Determine the (x, y) coordinate at the center of the cell enclosing the given text.  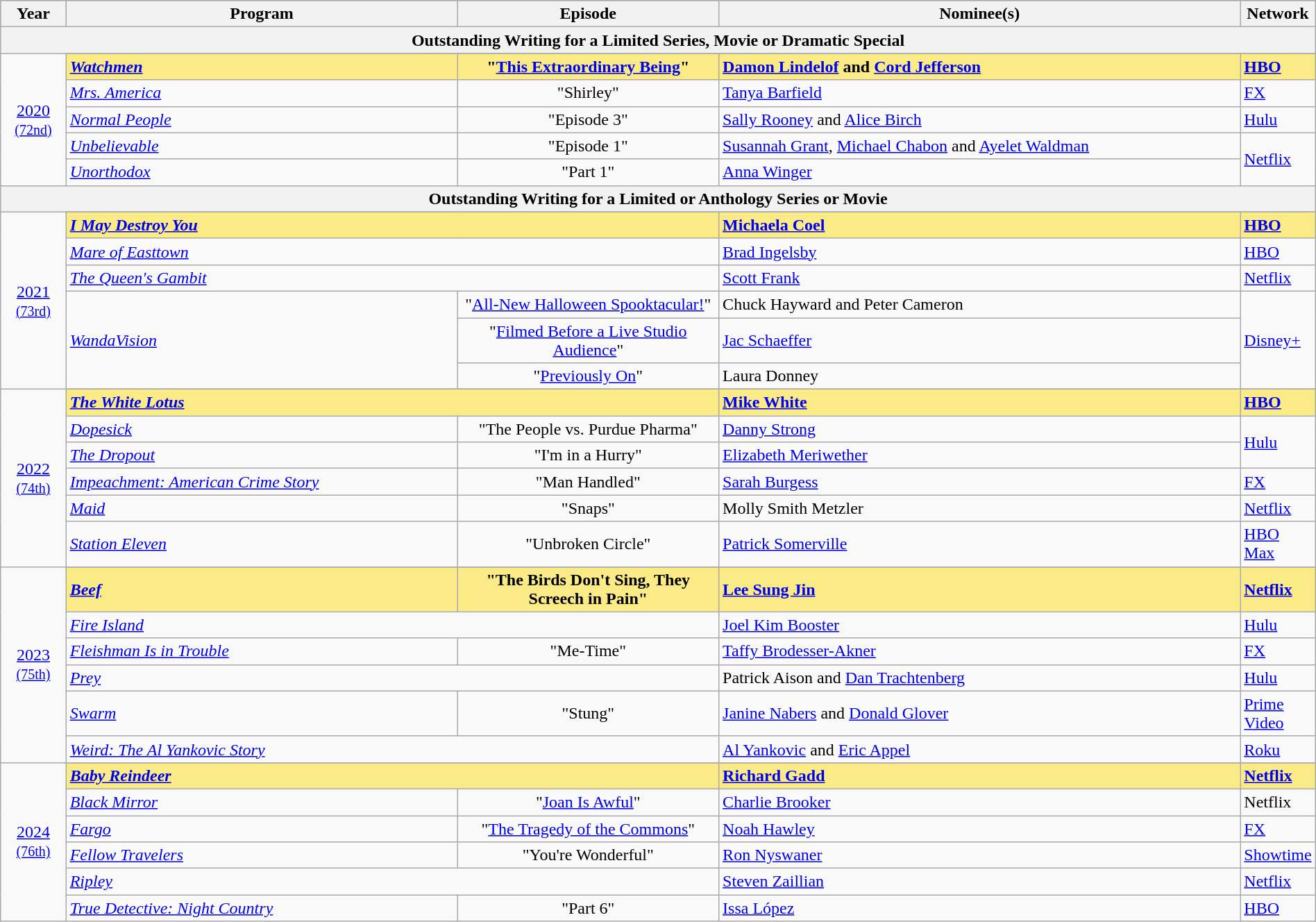
Tanya Barfield (980, 93)
Richard Gadd (980, 776)
HBO Max (1278, 544)
Normal People (262, 119)
Episode (589, 14)
2022(74th) (33, 478)
"Episode 1" (589, 146)
Damon Lindelof and Cord Jefferson (980, 67)
Mike White (980, 403)
Fleishman Is in Trouble (262, 651)
Roku (1278, 749)
WandaVision (262, 340)
Fire Island (392, 625)
The Dropout (262, 455)
"Me-Time" (589, 651)
Baby Reindeer (392, 776)
Watchmen (262, 67)
Charlie Brooker (980, 802)
Outstanding Writing for a Limited Series, Movie or Dramatic Special (658, 40)
"The People vs. Purdue Pharma" (589, 429)
Fellow Travelers (262, 855)
Station Eleven (262, 544)
True Detective: Night Country (262, 908)
Danny Strong (980, 429)
Patrick Somerville (980, 544)
Dopesick (262, 429)
Network (1278, 14)
Anna Winger (980, 172)
Issa López (980, 908)
Unorthodox (262, 172)
The White Lotus (392, 403)
Molly Smith Metzler (980, 508)
The Queen's Gambit (392, 278)
Elizabeth Meriwether (980, 455)
Beef (262, 589)
"Episode 3" (589, 119)
2021(73rd) (33, 300)
Ron Nyswaner (980, 855)
Maid (262, 508)
Program (262, 14)
"All-New Halloween Spooktacular!" (589, 304)
Jac Schaeffer (980, 340)
"Part 1" (589, 172)
Sarah Burgess (980, 482)
Nominee(s) (980, 14)
"Stung" (589, 714)
Al Yankovic and Eric Appel (980, 749)
Laura Donney (980, 376)
"Snaps" (589, 508)
Patrick Aison and Dan Trachtenberg (980, 678)
"Man Handled" (589, 482)
Prey (392, 678)
Mare of Easttown (392, 251)
Chuck Hayward and Peter Cameron (980, 304)
Outstanding Writing for a Limited or Anthology Series or Movie (658, 199)
Noah Hawley (980, 828)
2024(76th) (33, 841)
"Joan Is Awful" (589, 802)
Susannah Grant, Michael Chabon and Ayelet Waldman (980, 146)
"The Birds Don't Sing, They Screech in Pain" (589, 589)
Year (33, 14)
Lee Sung Jin (980, 589)
2020(72nd) (33, 119)
Taffy Brodesser-Akner (980, 651)
Showtime (1278, 855)
Weird: The Al Yankovic Story (392, 749)
"I'm in a Hurry" (589, 455)
Impeachment: American Crime Story (262, 482)
Mrs. America (262, 93)
2023(75th) (33, 664)
I May Destroy You (392, 225)
"Part 6" (589, 908)
"This Extraordinary Being" (589, 67)
Janine Nabers and Donald Glover (980, 714)
"Unbroken Circle" (589, 544)
Disney+ (1278, 340)
Joel Kim Booster (980, 625)
Prime Video (1278, 714)
"The Tragedy of the Commons" (589, 828)
"Filmed Before a Live Studio Audience" (589, 340)
Sally Rooney and Alice Birch (980, 119)
"You're Wonderful" (589, 855)
Ripley (392, 882)
Michaela Coel (980, 225)
Brad Ingelsby (980, 251)
"Previously On" (589, 376)
Unbelievable (262, 146)
Fargo (262, 828)
Steven Zaillian (980, 882)
Swarm (262, 714)
"Shirley" (589, 93)
Black Mirror (262, 802)
Scott Frank (980, 278)
